For the text-containing cell, return its midpoint in [x, y] coordinate format. 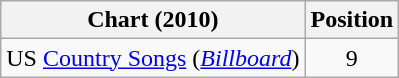
Position [352, 20]
US Country Songs (Billboard) [153, 58]
9 [352, 58]
Chart (2010) [153, 20]
